Find where the given text appears and provide that cell's center as (X, Y) coordinate. 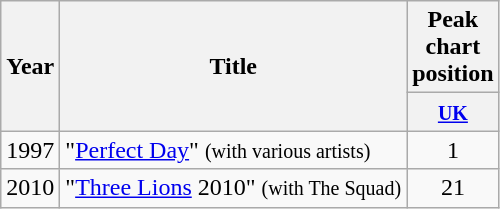
1 (453, 150)
"Perfect Day" (with various artists) (234, 150)
21 (453, 188)
2010 (30, 188)
Peak chart position (453, 47)
UK (453, 112)
Year (30, 66)
1997 (30, 150)
Title (234, 66)
"Three Lions 2010" (with The Squad) (234, 188)
